Detect which cell encompasses the target text, then output its (x, y) center coordinate. 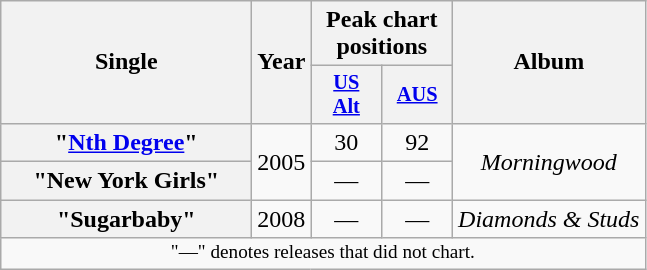
2008 (282, 219)
2005 (282, 161)
Single (126, 62)
USAlt (346, 95)
Year (282, 62)
"Nth Degree" (126, 142)
Peak chart positions (382, 34)
Morningwood (549, 161)
"Sugarbaby" (126, 219)
92 (418, 142)
"—" denotes releases that did not chart. (323, 254)
Diamonds & Studs (549, 219)
AUS (418, 95)
"New York Girls" (126, 181)
Album (549, 62)
30 (346, 142)
